Scan for the cell matching the given text and deliver its [x, y] coordinate at center. 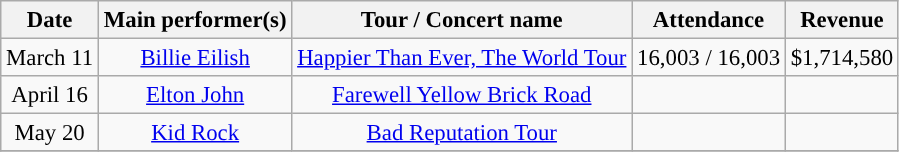
Billie Eilish [194, 58]
May 20 [50, 133]
Elton John [194, 95]
Tour / Concert name [462, 20]
Date [50, 20]
Revenue [842, 20]
16,003 / 16,003 [709, 58]
Farewell Yellow Brick Road [462, 95]
March 11 [50, 58]
$1,714,580 [842, 58]
Kid Rock [194, 133]
Happier Than Ever, The World Tour [462, 58]
Attendance [709, 20]
April 16 [50, 95]
Main performer(s) [194, 20]
Bad Reputation Tour [462, 133]
